Detect which cell encompasses the target text, then output its (x, y) center coordinate. 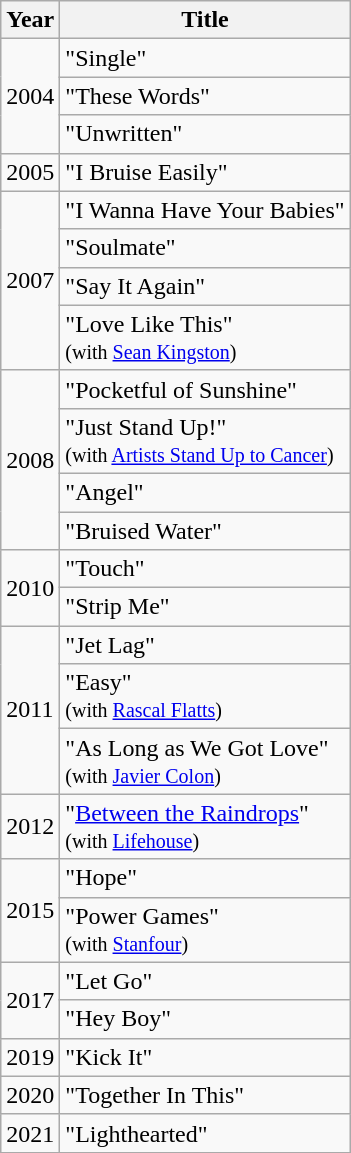
2004 (30, 96)
2010 (30, 588)
Title (205, 20)
"I Bruise Easily" (205, 172)
"Easy" (with Rascal Flatts) (205, 696)
2021 (30, 1133)
"Jet Lag" (205, 645)
2005 (30, 172)
"Soulmate" (205, 248)
"Hope" (205, 878)
2007 (30, 280)
"As Long as We Got Love" (with Javier Colon) (205, 762)
"Bruised Water" (205, 531)
"Together In This" (205, 1095)
"Just Stand Up!" (with Artists Stand Up to Cancer) (205, 440)
"Say It Again" (205, 286)
"Unwritten" (205, 134)
"Single" (205, 58)
"Between the Raindrops" (with Lifehouse) (205, 826)
2017 (30, 1000)
"Touch" (205, 569)
"Love Like This" (with Sean Kingston) (205, 338)
"Let Go" (205, 981)
2019 (30, 1057)
"Lighthearted" (205, 1133)
2020 (30, 1095)
2011 (30, 710)
2015 (30, 910)
"Kick It" (205, 1057)
Year (30, 20)
"Pocketful of Sunshine" (205, 389)
"Strip Me" (205, 607)
"These Words" (205, 96)
"Hey Boy" (205, 1019)
2012 (30, 826)
"I Wanna Have Your Babies" (205, 210)
"Angel" (205, 492)
"Power Games" (with Stanfour) (205, 930)
2008 (30, 460)
